Scan for the cell matching the given text and deliver its [X, Y] coordinate at center. 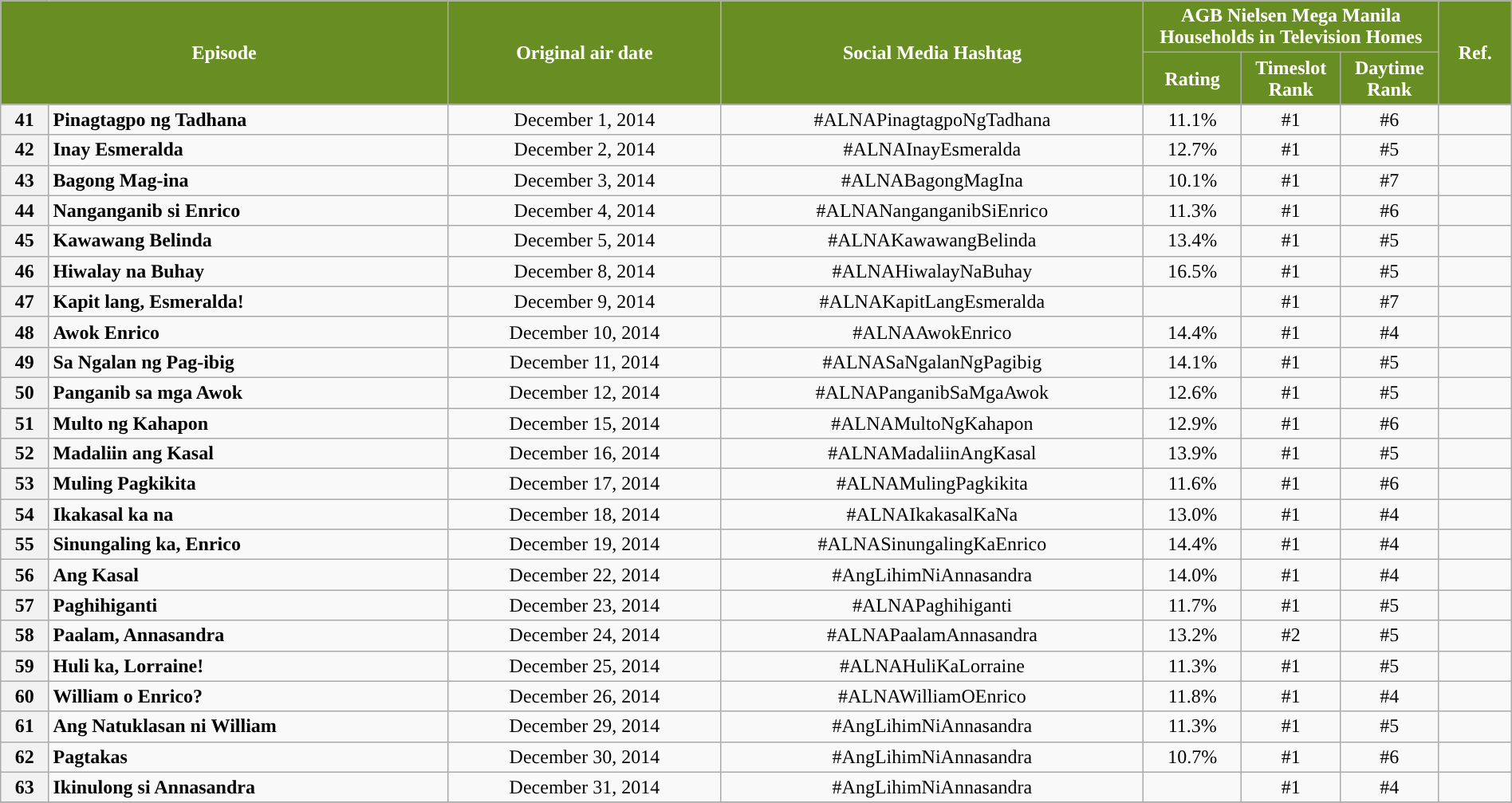
14.1% [1192, 362]
13.0% [1192, 514]
Kawawang Belinda [248, 241]
#ALNAPinagtagpoNgTadhana [931, 120]
45 [25, 241]
#ALNAIkakasalKaNa [931, 514]
#ALNASinungalingKaEnrico [931, 545]
Madaliin ang Kasal [248, 454]
55 [25, 545]
48 [25, 332]
11.6% [1192, 484]
Pagtakas [248, 757]
13.2% [1192, 636]
#ALNAPaalamAnnasandra [931, 636]
Sa Ngalan ng Pag-ibig [248, 362]
12.9% [1192, 423]
Ang Kasal [248, 575]
December 10, 2014 [584, 332]
63 [25, 787]
13.9% [1192, 454]
#ALNAHiwalayNaBuhay [931, 271]
Episode [225, 53]
Multo ng Kahapon [248, 423]
Inay Esmeralda [248, 150]
12.7% [1192, 150]
#2 [1291, 636]
December 22, 2014 [584, 575]
#ALNAPaghihiganti [931, 605]
December 15, 2014 [584, 423]
10.7% [1192, 757]
December 17, 2014 [584, 484]
42 [25, 150]
December 18, 2014 [584, 514]
54 [25, 514]
62 [25, 757]
47 [25, 301]
#ALNAMadaliinAngKasal [931, 454]
Kapit lang, Esmeralda! [248, 301]
Ang Natuklasan ni William [248, 726]
December 2, 2014 [584, 150]
#ALNASaNgalanNgPagibig [931, 362]
11.7% [1192, 605]
Bagong Mag-ina [248, 180]
52 [25, 454]
Awok Enrico [248, 332]
11.8% [1192, 696]
59 [25, 666]
16.5% [1192, 271]
Timeslot Rank [1291, 78]
AGB Nielsen Mega Manila Households in Television Homes [1290, 27]
14.0% [1192, 575]
#ALNAMultoNgKahapon [931, 423]
December 11, 2014 [584, 362]
Rating [1192, 78]
Nanganganib si Enrico [248, 211]
#ALNAMulingPagkikita [931, 484]
#ALNAKapitLangEsmeralda [931, 301]
December 30, 2014 [584, 757]
#ALNAInayEsmeralda [931, 150]
December 24, 2014 [584, 636]
Muling Pagkikita [248, 484]
10.1% [1192, 180]
46 [25, 271]
December 25, 2014 [584, 666]
December 9, 2014 [584, 301]
Original air date [584, 53]
57 [25, 605]
13.4% [1192, 241]
Paalam, Annasandra [248, 636]
#ALNABagongMagIna [931, 180]
December 16, 2014 [584, 454]
December 19, 2014 [584, 545]
Huli ka, Lorraine! [248, 666]
11.1% [1192, 120]
December 31, 2014 [584, 787]
William o Enrico? [248, 696]
December 1, 2014 [584, 120]
58 [25, 636]
43 [25, 180]
#ALNAKawawangBelinda [931, 241]
Daytime Rank [1390, 78]
Panganib sa mga Awok [248, 392]
Hiwalay na Buhay [248, 271]
Sinungaling ka, Enrico [248, 545]
December 5, 2014 [584, 241]
#ALNAPanganibSaMgaAwok [931, 392]
Paghihiganti [248, 605]
12.6% [1192, 392]
December 12, 2014 [584, 392]
Social Media Hashtag [931, 53]
49 [25, 362]
#ALNANanganganibSiEnrico [931, 211]
41 [25, 120]
#ALNAHuliKaLorraine [931, 666]
December 26, 2014 [584, 696]
#ALNAWilliamOEnrico [931, 696]
61 [25, 726]
Ikakasal ka na [248, 514]
50 [25, 392]
December 4, 2014 [584, 211]
44 [25, 211]
Ref. [1475, 53]
51 [25, 423]
December 3, 2014 [584, 180]
Ikinulong si Annasandra [248, 787]
60 [25, 696]
Pinagtagpo ng Tadhana [248, 120]
53 [25, 484]
#ALNAAwokEnrico [931, 332]
56 [25, 575]
December 23, 2014 [584, 605]
December 8, 2014 [584, 271]
December 29, 2014 [584, 726]
